Output the [x, y] coordinate of the center of the cell containing the given text.  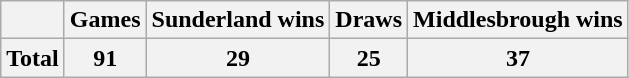
29 [238, 58]
Middlesbrough wins [518, 20]
Draws [369, 20]
91 [105, 58]
Games [105, 20]
25 [369, 58]
37 [518, 58]
Sunderland wins [238, 20]
Total [33, 58]
